Find where the given text appears and provide that cell's center as [x, y] coordinate. 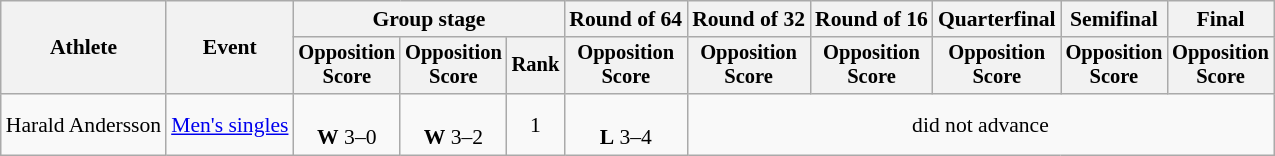
did not advance [980, 124]
W 3–0 [348, 124]
Athlete [84, 48]
Semifinal [1114, 19]
Quarterfinal [997, 19]
Men's singles [230, 124]
Round of 32 [748, 19]
Rank [536, 66]
Round of 16 [872, 19]
Event [230, 48]
Harald Andersson [84, 124]
W 3–2 [454, 124]
Group stage [430, 19]
Final [1220, 19]
L 3–4 [626, 124]
Round of 64 [626, 19]
1 [536, 124]
